Return [x, y] of the center of cell containing provided text 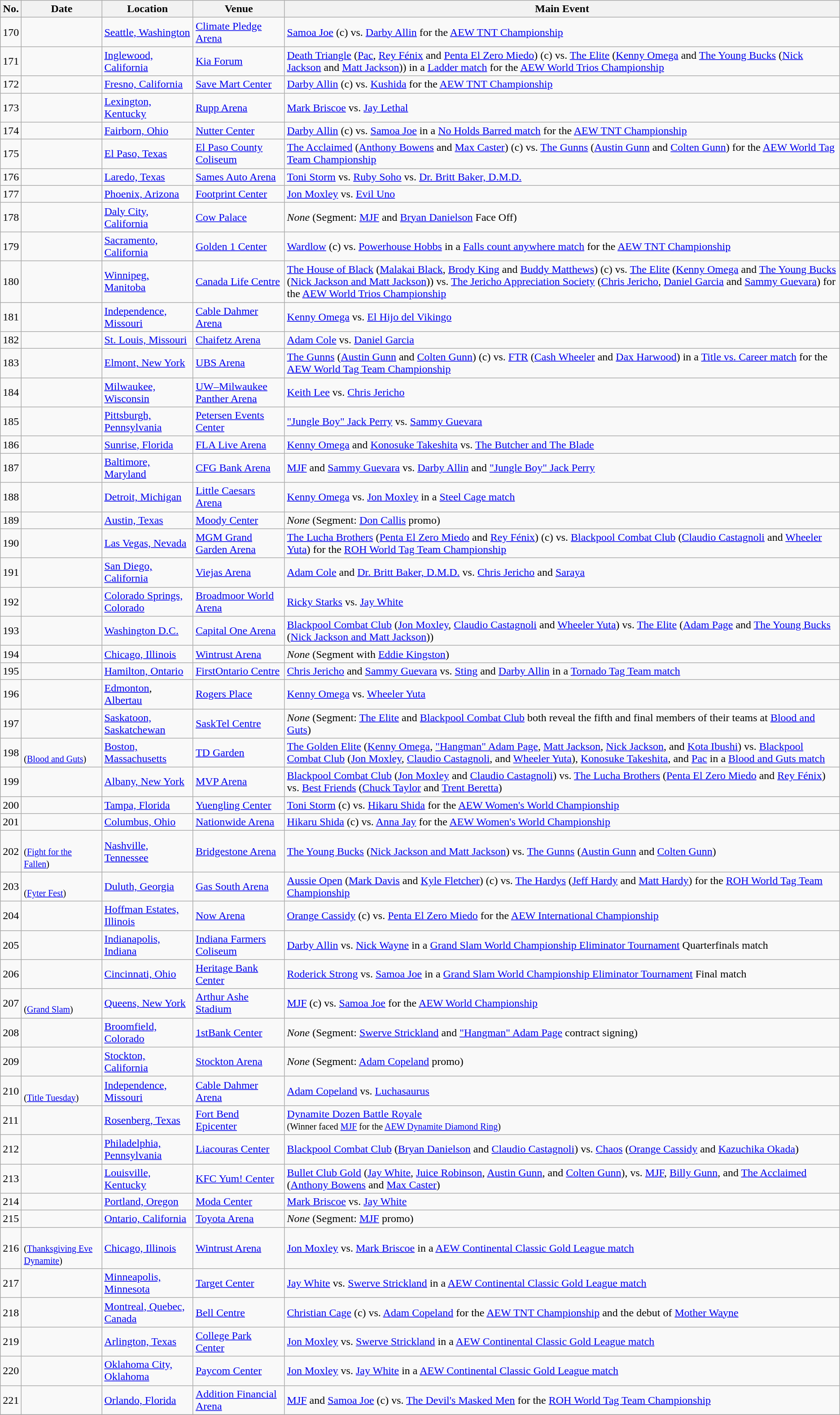
El Paso, Texas [147, 153]
Fairborn, Ohio [147, 131]
St. Louis, Missouri [147, 340]
Kenny Omega vs. Jon Moxley in a Steel Cage match [562, 497]
217 [11, 1284]
210 [11, 1091]
Toyota Arena [239, 1219]
Orlando, Florida [147, 1400]
Blackpool Combat Club (Jon Moxley, Claudio Castagnoli and Wheeler Yuta) vs. The Elite (Adam Page and The Young Bucks (Nick Jackson and Matt Jackson)) [562, 631]
Bell Centre [239, 1312]
The Acclaimed (Anthony Bowens and Max Caster) (c) vs. The Gunns (Austin Gunn and Colten Gunn) for the AEW World Tag Team Championship [562, 153]
TD Garden [239, 753]
Kenny Omega and Konosuke Takeshita vs. The Butcher and The Blade [562, 445]
Austin, Texas [147, 520]
200 [11, 805]
Main Event [562, 9]
Little Caesars Arena [239, 497]
193 [11, 631]
207 [11, 1003]
Saskatoon, Saskatchewan [147, 723]
Adam Copeland vs. Luchasaurus [562, 1091]
197 [11, 723]
Hoffman Estates, Illinois [147, 916]
Minneapolis, Minnesota [147, 1284]
(Grand Slam) [62, 1003]
(Thanksgiving Eve Dynamite) [62, 1248]
None (Segment with Eddie Kingston) [562, 654]
Indianapolis, Indiana [147, 945]
Philadelphia, Pennsylvania [147, 1149]
176 [11, 177]
Climate Pledge Arena [239, 32]
Broomfield, Colorado [147, 1032]
Washington D.C. [147, 631]
199 [11, 782]
1stBank Center [239, 1032]
Chris Jericho and Sammy Guevara vs. Sting and Darby Allin in a Tornado Tag Team match [562, 671]
Blackpool Combat Club (Bryan Danielson and Claudio Castagnoli) vs. Chaos (Orange Cassidy and Kazuchika Okada) [562, 1149]
206 [11, 974]
Baltimore, Maryland [147, 468]
201 [11, 822]
Arlington, Texas [147, 1342]
None (Segment: MJF and Bryan Danielson Face Off) [562, 217]
None (Segment: Adam Copeland promo) [562, 1062]
184 [11, 392]
174 [11, 131]
MJF and Sammy Guevara vs. Darby Allin and "Jungle Boy" Jack Perry [562, 468]
Samoa Joe (c) vs. Darby Allin for the AEW TNT Championship [562, 32]
Sacramento, California [147, 246]
Inglewood, California [147, 61]
178 [11, 217]
Laredo, Texas [147, 177]
Jon Moxley vs. Evil Uno [562, 194]
MJF and Samoa Joe (c) vs. The Devil's Masked Men for the ROH World Tag Team Championship [562, 1400]
190 [11, 543]
None (Segment: The Elite and Blackpool Combat Club both reveal the fifth and final members of their teams at Blood and Guts) [562, 723]
Fort Bend Epicenter [239, 1120]
202 [11, 851]
San Diego, California [147, 573]
218 [11, 1312]
Lexington, Kentucky [147, 108]
Queens, New York [147, 1003]
Hamilton, Ontario [147, 671]
195 [11, 671]
Venue [239, 9]
Cincinnati, Ohio [147, 974]
196 [11, 694]
181 [11, 317]
Rupp Arena [239, 108]
214 [11, 1202]
171 [11, 61]
Colorado Springs, Colorado [147, 601]
MGM Grand Garden Arena [239, 543]
UBS Arena [239, 364]
None (Segment: Don Callis promo) [562, 520]
Rogers Place [239, 694]
MJF (c) vs. Samoa Joe for the AEW World Championship [562, 1003]
188 [11, 497]
Portland, Oregon [147, 1202]
Target Center [239, 1284]
209 [11, 1062]
Detroit, Michigan [147, 497]
185 [11, 422]
Duluth, Georgia [147, 887]
"Jungle Boy" Jack Perry vs. Sammy Guevara [562, 422]
Milwaukee, Wisconsin [147, 392]
Seattle, Washington [147, 32]
Stockton, California [147, 1062]
Bridgestone Arena [239, 851]
Edmonton, Albertau [147, 694]
194 [11, 654]
175 [11, 153]
Boston, Massachusetts [147, 753]
Kenny Omega vs. Wheeler Yuta [562, 694]
179 [11, 246]
Jay White vs. Swerve Strickland in a AEW Continental Classic Gold League match [562, 1284]
(Title Tuesday) [62, 1091]
The Young Bucks (Nick Jackson and Matt Jackson) vs. The Gunns (Austin Gunn and Colten Gunn) [562, 851]
215 [11, 1219]
Keith Lee vs. Chris Jericho [562, 392]
172 [11, 84]
No. [11, 9]
Capital One Arena [239, 631]
Ontario, California [147, 1219]
College Park Center [239, 1342]
Sames Auto Arena [239, 177]
Location [147, 9]
None (Segment: MJF promo) [562, 1219]
Ricky Starks vs. Jay White [562, 601]
Indiana Farmers Coliseum [239, 945]
Dynamite Dozen Battle Royale(Winner faced MJF for the AEW Dynamite Diamond Ring) [562, 1120]
183 [11, 364]
Oklahoma City, Oklahoma [147, 1371]
Columbus, Ohio [147, 822]
Moda Center [239, 1202]
203 [11, 887]
205 [11, 945]
Darby Allin (c) vs. Kushida for the AEW TNT Championship [562, 84]
213 [11, 1178]
Footprint Center [239, 194]
Save Mart Center [239, 84]
Hikaru Shida (c) vs. Anna Jay for the AEW Women's World Championship [562, 822]
SaskTel Centre [239, 723]
Montreal, Quebec, Canada [147, 1312]
Bullet Club Gold (Jay White, Juice Robinson, Austin Gunn, and Colten Gunn), vs. MJF, Billy Gunn, and The Acclaimed (Anthony Bowens and Max Caster) [562, 1178]
204 [11, 916]
Cow Palace [239, 217]
Fresno, California [147, 84]
Broadmoor World Arena [239, 601]
Nashville, Tennessee [147, 851]
Toni Storm vs. Ruby Soho vs. Dr. Britt Baker, D.M.D. [562, 177]
FirstOntario Centre [239, 671]
Moody Center [239, 520]
192 [11, 601]
KFC Yum! Center [239, 1178]
Orange Cassidy (c) vs. Penta El Zero Miedo for the AEW International Championship [562, 916]
Nutter Center [239, 131]
Now Arena [239, 916]
FLA Live Arena [239, 445]
198 [11, 753]
Rosenberg, Texas [147, 1120]
211 [11, 1120]
216 [11, 1248]
Kia Forum [239, 61]
Christian Cage (c) vs. Adam Copeland for the AEW TNT Championship and the debut of Mother Wayne [562, 1312]
Phoenix, Arizona [147, 194]
Yuengling Center [239, 805]
Mark Briscoe vs. Jay White [562, 1202]
Canada Life Centre [239, 281]
Golden 1 Center [239, 246]
Darby Allin vs. Nick Wayne in a Grand Slam World Championship Eliminator Tournament Quarterfinals match [562, 945]
208 [11, 1032]
None (Segment: Swerve Strickland and "Hangman" Adam Page contract signing) [562, 1032]
Arthur Ashe Stadium [239, 1003]
Tampa, Florida [147, 805]
Gas South Arena [239, 887]
186 [11, 445]
MVP Arena [239, 782]
CFG Bank Arena [239, 468]
Roderick Strong vs. Samoa Joe in a Grand Slam World Championship Eliminator Tournament Final match [562, 974]
Elmont, New York [147, 364]
Addition Financial Arena [239, 1400]
Aussie Open (Mark Davis and Kyle Fletcher) (c) vs. The Hardys (Jeff Hardy and Matt Hardy) for the ROH World Tag Team Championship [562, 887]
Louisville, Kentucky [147, 1178]
Toni Storm (c) vs. Hikaru Shida for the AEW Women's World Championship [562, 805]
UW–Milwaukee Panther Arena [239, 392]
Kenny Omega vs. El Hijo del Vikingo [562, 317]
Wardlow (c) vs. Powerhouse Hobbs in a Falls count anywhere match for the AEW TNT Championship [562, 246]
Winnipeg, Manitoba [147, 281]
177 [11, 194]
Jon Moxley vs. Mark Briscoe in a AEW Continental Classic Gold League match [562, 1248]
170 [11, 32]
Jon Moxley vs. Jay White in a AEW Continental Classic Gold League match [562, 1371]
Stockton Arena [239, 1062]
Heritage Bank Center [239, 974]
Paycom Center [239, 1371]
189 [11, 520]
Date [62, 9]
Albany, New York [147, 782]
220 [11, 1371]
182 [11, 340]
Daly City, California [147, 217]
187 [11, 468]
Sunrise, Florida [147, 445]
212 [11, 1149]
Viejas Arena [239, 573]
Pittsburgh, Pennsylvania [147, 422]
Mark Briscoe vs. Jay Lethal [562, 108]
Adam Cole and Dr. Britt Baker, D.M.D. vs. Chris Jericho and Saraya [562, 573]
Petersen Events Center [239, 422]
Nationwide Arena [239, 822]
Las Vegas, Nevada [147, 543]
219 [11, 1342]
Adam Cole vs. Daniel Garcia [562, 340]
173 [11, 108]
(Blood and Guts) [62, 753]
(Fight for the Fallen) [62, 851]
221 [11, 1400]
180 [11, 281]
191 [11, 573]
Darby Allin (c) vs. Samoa Joe in a No Holds Barred match for the AEW TNT Championship [562, 131]
Liacouras Center [239, 1149]
Jon Moxley vs. Swerve Strickland in a AEW Continental Classic Gold League match [562, 1342]
Chaifetz Arena [239, 340]
El Paso County Coliseum [239, 153]
(Fyter Fest) [62, 887]
